Locate the cell with the specified text and output its (X, Y) center coordinate. 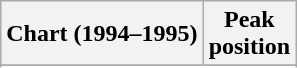
Chart (1994–1995) (102, 34)
Peakposition (249, 34)
